Output the (x, y) coordinate of the center of the cell containing the given text.  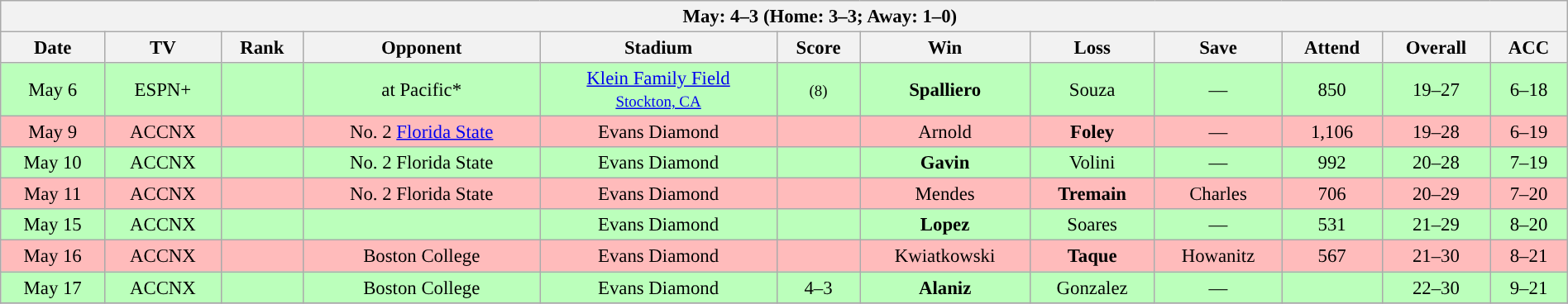
Volini (1092, 163)
TV (164, 47)
21–30 (1436, 256)
19–28 (1436, 132)
Howanitz (1218, 256)
Win (945, 47)
19–27 (1436, 89)
4–3 (819, 287)
May 6 (53, 89)
Arnold (945, 132)
8–21 (1528, 256)
22–30 (1436, 287)
Attend (1331, 47)
7–19 (1528, 163)
Kwiatkowski (945, 256)
Save (1218, 47)
ACC (1528, 47)
May 11 (53, 194)
Foley (1092, 132)
850 (1331, 89)
Overall (1436, 47)
567 (1331, 256)
May 16 (53, 256)
May 10 (53, 163)
Score (819, 47)
Gonzalez (1092, 287)
Stadium (658, 47)
6–18 (1528, 89)
Alaniz (945, 287)
Klein Family FieldStockton, CA (658, 89)
Rank (261, 47)
Charles (1218, 194)
Date (53, 47)
Taque (1092, 256)
at Pacific* (421, 89)
Lopez (945, 225)
20–28 (1436, 163)
6–19 (1528, 132)
531 (1331, 225)
9–21 (1528, 287)
ESPN+ (164, 89)
1,106 (1331, 132)
May 17 (53, 287)
20–29 (1436, 194)
Mendes (945, 194)
21–29 (1436, 225)
Souza (1092, 89)
Gavin (945, 163)
Tremain (1092, 194)
May 15 (53, 225)
Loss (1092, 47)
May 9 (53, 132)
(8) (819, 89)
May: 4–3 (Home: 3–3; Away: 1–0) (784, 17)
Soares (1092, 225)
Opponent (421, 47)
8–20 (1528, 225)
992 (1331, 163)
Spalliero (945, 89)
7–20 (1528, 194)
706 (1331, 194)
